Extract the [X, Y] coordinate from the center of the cell holding the provided text.  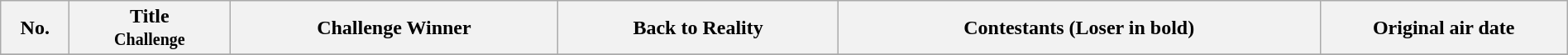
TitleChallenge [150, 28]
Contestants (Loser in bold) [1078, 28]
No. [35, 28]
Original air date [1444, 28]
Challenge Winner [394, 28]
Back to Reality [698, 28]
